Search for the cell housing the specified text and yield its [X, Y] center coordinate. 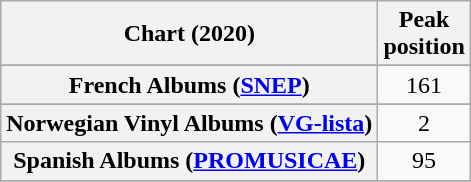
161 [424, 85]
French Albums (SNEP) [190, 85]
95 [424, 161]
2 [424, 123]
Spanish Albums (PROMUSICAE) [190, 161]
Norwegian Vinyl Albums (VG-lista) [190, 123]
Chart (2020) [190, 34]
Peakposition [424, 34]
